Find where the given text appears and provide that cell's center as (x, y) coordinate. 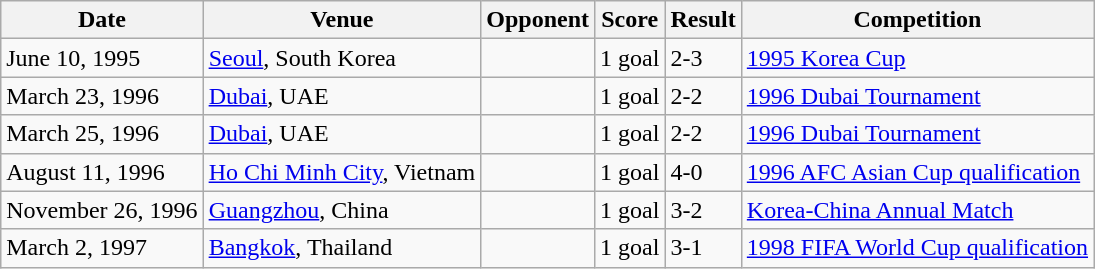
Competition (917, 20)
Bangkok, Thailand (342, 248)
3-2 (703, 210)
2-3 (703, 58)
Ho Chi Minh City, Vietnam (342, 172)
4-0 (703, 172)
August 11, 1996 (102, 172)
November 26, 1996 (102, 210)
Venue (342, 20)
3-1 (703, 248)
Korea-China Annual Match (917, 210)
1998 FIFA World Cup qualification (917, 248)
Score (630, 20)
March 25, 1996 (102, 134)
Opponent (538, 20)
Guangzhou, China (342, 210)
March 2, 1997 (102, 248)
March 23, 1996 (102, 96)
Date (102, 20)
1996 AFC Asian Cup qualification (917, 172)
Seoul, South Korea (342, 58)
1995 Korea Cup (917, 58)
Result (703, 20)
June 10, 1995 (102, 58)
